Determine the (X, Y) coordinate at the center of the cell enclosing the given text.  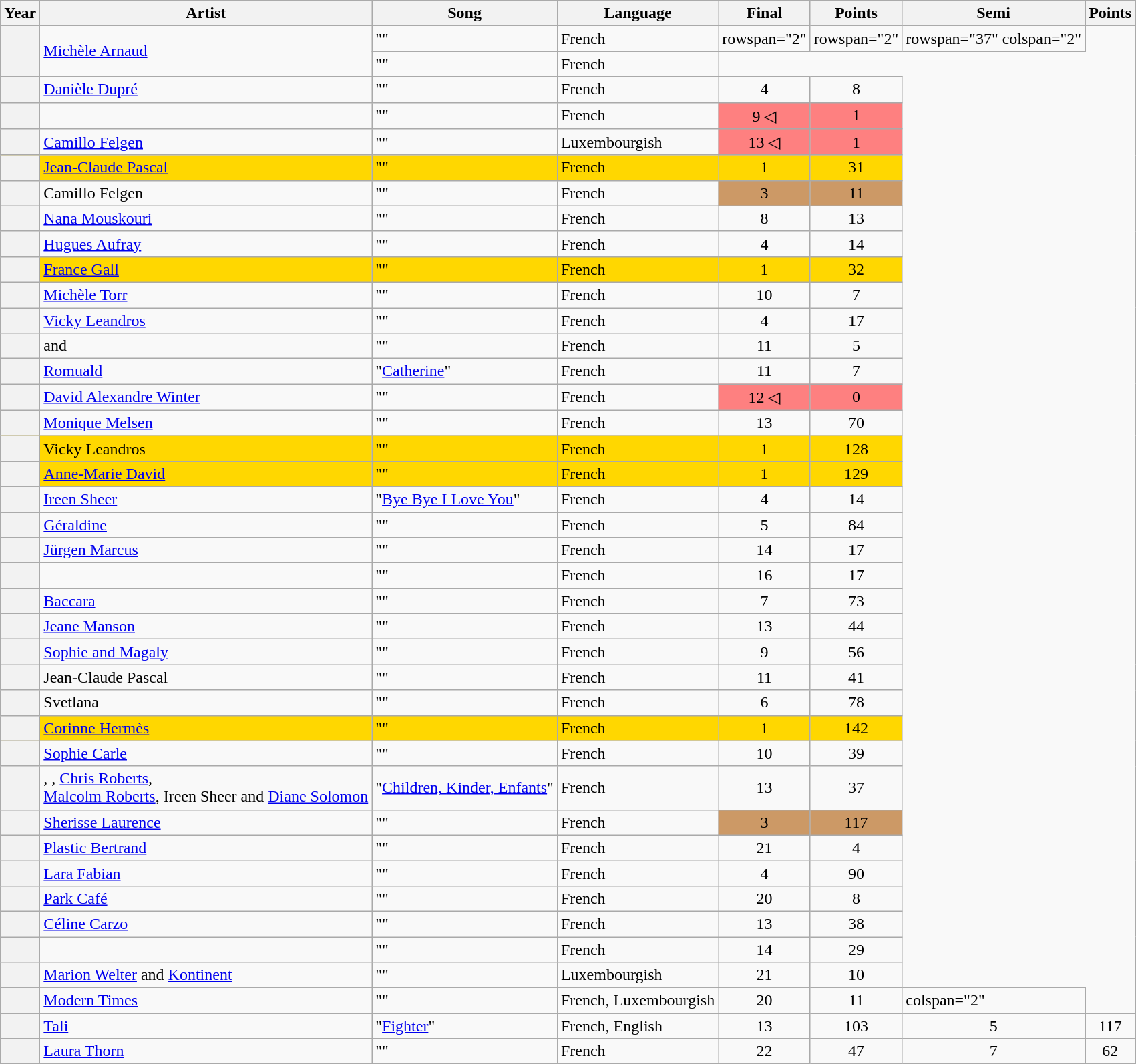
Michèle Arnaud (206, 51)
12 ◁ (765, 397)
Ireen Sheer (206, 499)
Artist (206, 13)
41 (856, 677)
"Bye Bye I Love You" (465, 499)
22 (765, 1051)
Jürgen Marcus (206, 550)
78 (856, 703)
128 (856, 448)
and (206, 346)
Year (20, 13)
Corinne Hermès (206, 728)
Géraldine (206, 524)
32 (856, 269)
39 (856, 753)
Jeane Manson (206, 627)
56 (856, 652)
31 (856, 168)
9 (765, 652)
colspan="2" (994, 1001)
47 (856, 1051)
0 (856, 397)
29 (856, 949)
"Fighter" (465, 1026)
103 (856, 1026)
44 (856, 627)
9 ◁ (765, 116)
Anne-Marie David (206, 474)
13 ◁ (765, 142)
Monique Melsen (206, 423)
6 (765, 703)
Laura Thorn (206, 1051)
Céline Carzo (206, 924)
70 (856, 423)
Lara Fabian (206, 873)
Sophie and Magaly (206, 652)
16 (765, 576)
, , Chris Roberts, Malcolm Roberts, Ireen Sheer and Diane Solomon (206, 788)
"Catherine" (465, 371)
rowspan="37" colspan="2" (994, 39)
Nana Mouskouri (206, 218)
David Alexandre Winter (206, 397)
Song (465, 13)
62 (1110, 1051)
Final (765, 13)
Hugues Aufray (206, 244)
73 (856, 601)
Svetlana (206, 703)
Michèle Torr (206, 295)
84 (856, 524)
Baccara (206, 601)
Sherisse Laurence (206, 822)
French, English (637, 1026)
Sophie Carle (206, 753)
Language (637, 13)
Plastic Bertrand (206, 848)
129 (856, 474)
Semi (994, 13)
38 (856, 924)
France Gall (206, 269)
142 (856, 728)
Modern Times (206, 1001)
French, Luxembourgish (637, 1001)
37 (856, 788)
"Children, Kinder, Enfants" (465, 788)
Park Café (206, 898)
Tali (206, 1026)
Danièle Dupré (206, 90)
Marion Welter and Kontinent (206, 975)
Romuald (206, 371)
90 (856, 873)
